Determine the (X, Y) coordinate at the center of the cell enclosing the given text.  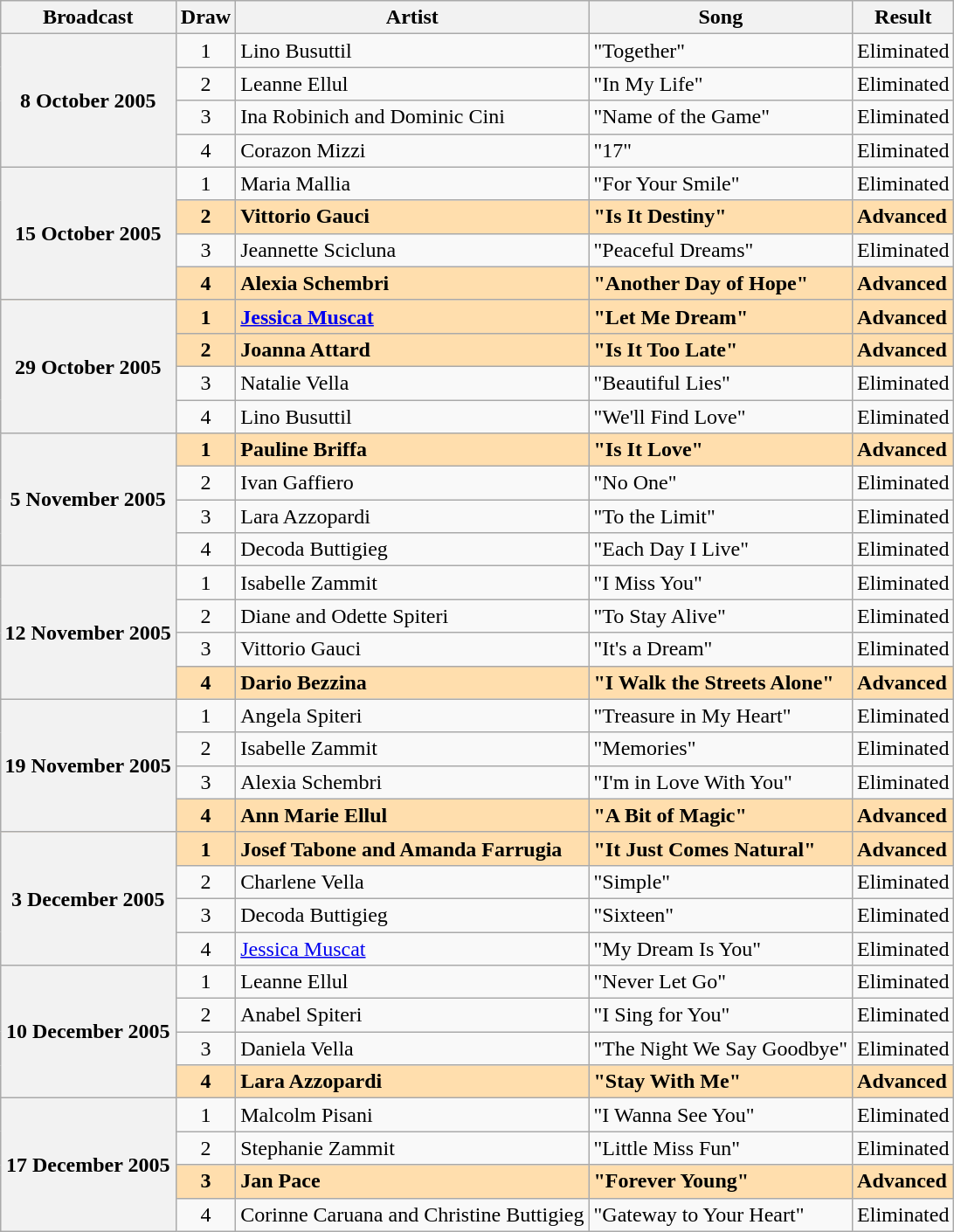
"Name of the Game" (721, 117)
"To Stay Alive" (721, 616)
"It Just Comes Natural" (721, 848)
Pauline Briffa (412, 450)
"Stay With Me" (721, 1082)
"Is It Destiny" (721, 217)
Malcolm Pisani (412, 1115)
Charlene Vella (412, 882)
"Never Let Go" (721, 982)
Natalie Vella (412, 383)
"Another Day of Hope" (721, 283)
Jeannette Scicluna (412, 250)
Ivan Gaffiero (412, 483)
Ina Robinich and Dominic Cini (412, 117)
Josef Tabone and Amanda Farrugia (412, 848)
"Gateway to Your Heart" (721, 1215)
Artist (412, 17)
"Peaceful Dreams" (721, 250)
Draw (205, 17)
17 December 2005 (87, 1165)
"I Wanna See You" (721, 1115)
"I Sing for You" (721, 1015)
"In My Life" (721, 84)
Broadcast (87, 17)
Dario Bezzina (412, 682)
Daniela Vella (412, 1049)
"The Night We Say Goodbye" (721, 1049)
Anabel Spiteri (412, 1015)
"Little Miss Fun" (721, 1148)
"I Walk the Streets Alone" (721, 682)
Diane and Odette Spiteri (412, 616)
"My Dream Is You" (721, 948)
8 October 2005 (87, 100)
Corazon Mizzi (412, 150)
Result (903, 17)
"A Bit of Magic" (721, 815)
"Treasure in My Heart" (721, 716)
15 October 2005 (87, 233)
5 November 2005 (87, 500)
19 November 2005 (87, 765)
Jan Pace (412, 1181)
"Beautiful Lies" (721, 383)
"Forever Young" (721, 1181)
"I'm in Love With You" (721, 782)
12 November 2005 (87, 633)
Song (721, 17)
Maria Mallia (412, 183)
"No One" (721, 483)
"Memories" (721, 749)
"Each Day I Live" (721, 550)
"Let Me Dream" (721, 316)
"It's a Dream" (721, 649)
"17" (721, 150)
"Together" (721, 51)
"We'll Find Love" (721, 417)
3 December 2005 (87, 898)
Corinne Caruana and Christine Buttigieg (412, 1215)
"To the Limit" (721, 516)
10 December 2005 (87, 1032)
"Sixteen" (721, 915)
Joanna Attard (412, 350)
"Is It Too Late" (721, 350)
"For Your Smile" (721, 183)
"Is It Love" (721, 450)
29 October 2005 (87, 366)
"Simple" (721, 882)
"I Miss You" (721, 583)
Stephanie Zammit (412, 1148)
Ann Marie Ellul (412, 815)
Angela Spiteri (412, 716)
